Return the (x, y) coordinate for the center point of the cell that contains the specified text.  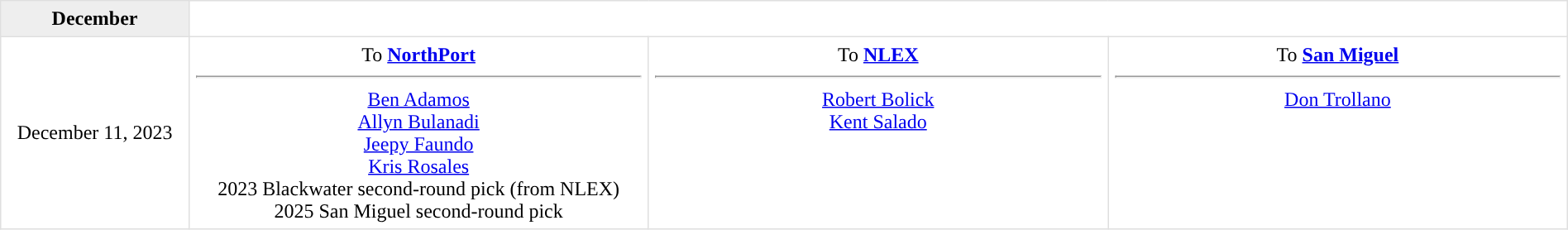
To San MiguelDon Trollano (1338, 132)
To NorthPortBen AdamosAllyn BulanadiJeepy FaundoKris Rosales2023 Blackwater second-round pick (from NLEX)2025 San Miguel second-round pick (418, 132)
December 11, 2023 (95, 132)
December (95, 19)
To NLEXRobert BolickKent Salado (878, 132)
